Find where the given text appears and provide that cell's center as (x, y) coordinate. 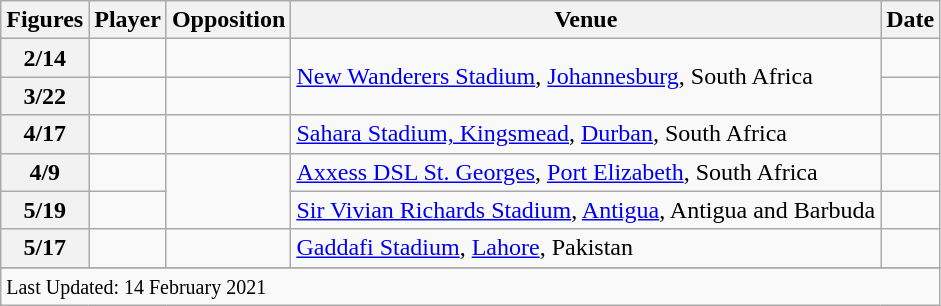
Axxess DSL St. Georges, Port Elizabeth, South Africa (586, 172)
Last Updated: 14 February 2021 (470, 286)
4/17 (45, 134)
Figures (45, 20)
4/9 (45, 172)
Sahara Stadium, Kingsmead, Durban, South Africa (586, 134)
Sir Vivian Richards Stadium, Antigua, Antigua and Barbuda (586, 210)
3/22 (45, 96)
Date (910, 20)
Player (128, 20)
Gaddafi Stadium, Lahore, Pakistan (586, 248)
Opposition (228, 20)
Venue (586, 20)
2/14 (45, 58)
5/19 (45, 210)
New Wanderers Stadium, Johannesburg, South Africa (586, 77)
5/17 (45, 248)
